Locate the cell with the specified text and output its (x, y) center coordinate. 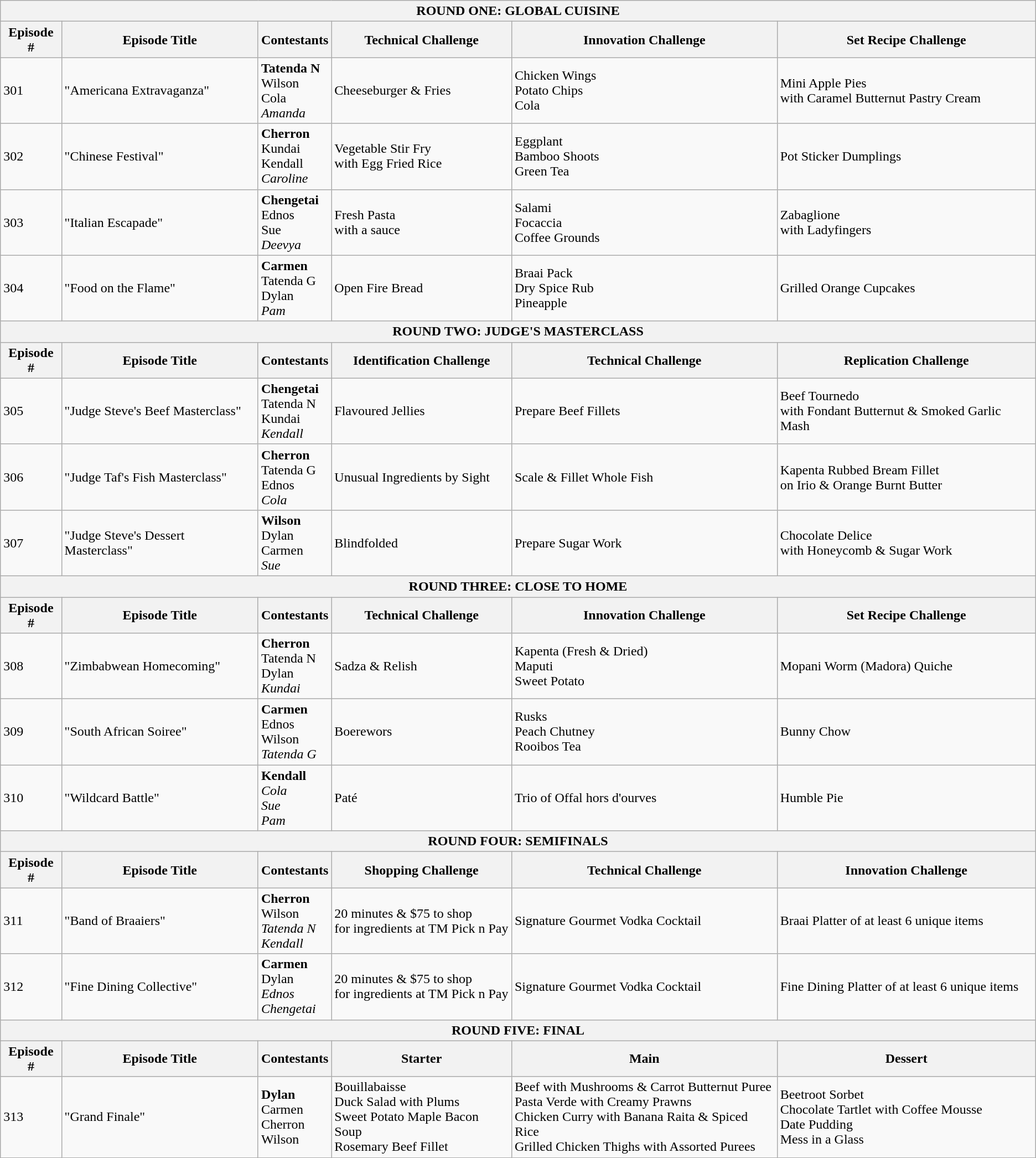
CherronTatenda NDylanKundai (294, 666)
CherronWilsonTatenda NKendall (294, 921)
"Judge Taf's Fish Masterclass" (159, 477)
SalamiFocacciaCoffee Grounds (644, 223)
307 (31, 542)
CarmenEdnosWilsonTatenda G (294, 732)
306 (31, 477)
KendallColaSuePam (294, 798)
Vegetable Stir Frywith Egg Fried Rice (422, 156)
ROUND ONE: GLOBAL CUISINE (518, 11)
Beetroot SorbetChocolate Tartlet with Coffee MousseDate PuddingMess in a Glass (906, 1117)
EggplantBamboo ShootsGreen Tea (644, 156)
Open Fire Bread (422, 288)
ChengetaiTatenda NKundaiKendall (294, 411)
311 (31, 921)
ROUND FOUR: SEMIFINALS (518, 841)
308 (31, 666)
WilsonDylanCarmenSue (294, 542)
"Judge Steve's Dessert Masterclass" (159, 542)
Unusual Ingredients by Sight (422, 477)
"Judge Steve's Beef Masterclass" (159, 411)
BouillabaisseDuck Salad with PlumsSweet Potato Maple Bacon SoupRosemary Beef Fillet (422, 1117)
Cheeseburger & Fries (422, 91)
"Zimbabwean Homecoming" (159, 666)
Mopani Worm (Madora) Quiche (906, 666)
Flavoured Jellies (422, 411)
Braai PackDry Spice RubPineapple (644, 288)
Fresh Pastawith a sauce (422, 223)
Humble Pie (906, 798)
"Food on the Flame" (159, 288)
Main (644, 1058)
RusksPeach ChutneyRooibos Tea (644, 732)
305 (31, 411)
Grilled Orange Cupcakes (906, 288)
DylanCarmenCherronWilson (294, 1117)
Zabaglionewith Ladyfingers (906, 223)
Dessert (906, 1058)
304 (31, 288)
Prepare Sugar Work (644, 542)
313 (31, 1117)
CherronKundaiKendallCaroline (294, 156)
Paté (422, 798)
Blindfolded (422, 542)
Boerewors (422, 732)
CarmenDylanEdnosChengetai (294, 986)
Prepare Beef Fillets (644, 411)
Chicken WingsPotato ChipsCola (644, 91)
Fine Dining Platter of at least 6 unique items (906, 986)
Sadza & Relish (422, 666)
"Band of Braaiers" (159, 921)
Replication Challenge (906, 360)
303 (31, 223)
CherronTatenda GEdnosCola (294, 477)
301 (31, 91)
ROUND FIVE: FINAL (518, 1030)
302 (31, 156)
Kapenta (Fresh & Dried)MaputiSweet Potato (644, 666)
Trio of Offal hors d'ourves (644, 798)
Chocolate Delicewith Honeycomb & Sugar Work (906, 542)
CarmenTatenda GDylanPam (294, 288)
ChengetaiEdnosSueDeevya (294, 223)
309 (31, 732)
Beef Tournedowith Fondant Butternut & Smoked Garlic Mash (906, 411)
"Grand Finale" (159, 1117)
Braai Platter of at least 6 unique items (906, 921)
ROUND THREE: CLOSE TO HOME (518, 586)
Starter (422, 1058)
"Italian Escapade" (159, 223)
"Chinese Festival" (159, 156)
Bunny Chow (906, 732)
Identification Challenge (422, 360)
"Wildcard Battle" (159, 798)
"South African Soiree" (159, 732)
312 (31, 986)
Mini Apple Pieswith Caramel Butternut Pastry Cream (906, 91)
Pot Sticker Dumplings (906, 156)
"Fine Dining Collective" (159, 986)
Tatenda NWilsonColaAmanda (294, 91)
"Americana Extravaganza" (159, 91)
ROUND TWO: JUDGE'S MASTERCLASS (518, 332)
Kapenta Rubbed Bream Filleton Irio & Orange Burnt Butter (906, 477)
310 (31, 798)
Shopping Challenge (422, 870)
Scale & Fillet Whole Fish (644, 477)
